Extract the [X, Y] coordinate from the center of the cell holding the provided text.  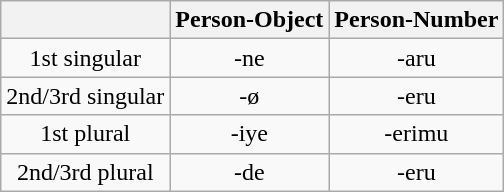
-erimu [416, 134]
2nd/3rd plural [86, 172]
2nd/3rd singular [86, 96]
Person-Number [416, 20]
-iye [250, 134]
Person-Object [250, 20]
1st singular [86, 58]
-ø [250, 96]
-de [250, 172]
-ne [250, 58]
-aru [416, 58]
1st plural [86, 134]
